Identify which cell holds the provided text, then report its (x, y) central coordinate. 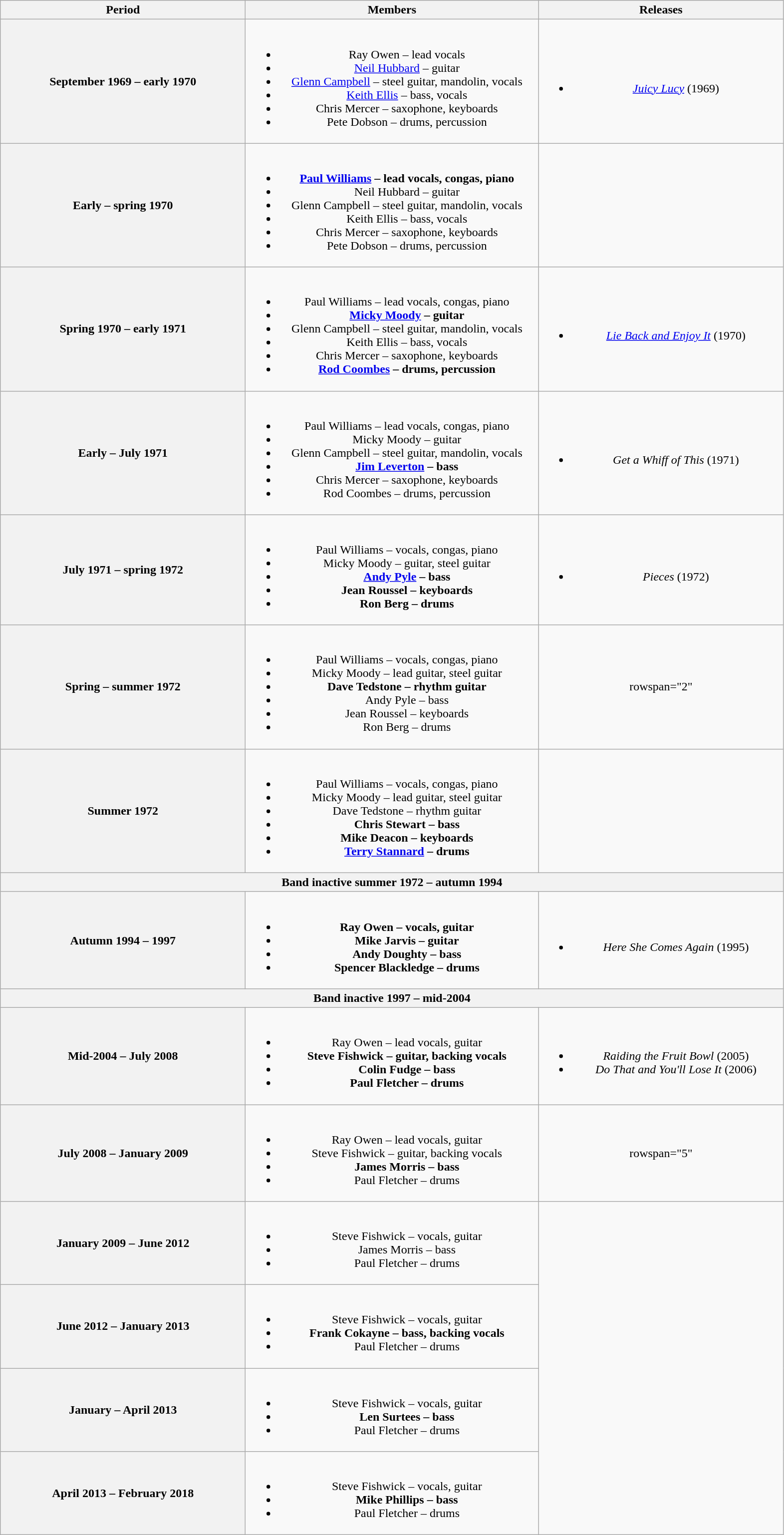
Ray Owen – lead vocals, guitarSteve Fishwick – guitar, backing vocalsJames Morris – bassPaul Fletcher – drums (392, 1153)
Early – July 1971 (123, 453)
Period (123, 10)
June 2012 – January 2013 (123, 1327)
rowspan="2" (661, 687)
July 1971 – spring 1972 (123, 570)
Mid-2004 – July 2008 (123, 1056)
Ray Owen – lead vocals, guitarSteve Fishwick – guitar, backing vocalsColin Fudge – bassPaul Fletcher – drums (392, 1056)
Paul Williams – vocals, congas, pianoMicky Moody – guitar, steel guitarAndy Pyle – bassJean Roussel – keyboardsRon Berg – drums (392, 570)
Early – spring 1970 (123, 205)
Ray Owen – vocals, guitarMike Jarvis – guitarAndy Doughty – bassSpencer Blackledge – drums (392, 940)
Band inactive summer 1972 – autumn 1994 (392, 882)
January 2009 – June 2012 (123, 1243)
Here She Comes Again (1995) (661, 940)
Steve Fishwick – vocals, guitarLen Surtees – bassPaul Fletcher – drums (392, 1410)
Autumn 1994 – 1997 (123, 940)
Members (392, 10)
Juicy Lucy (1969) (661, 81)
Spring – summer 1972 (123, 687)
July 2008 – January 2009 (123, 1153)
April 2013 – February 2018 (123, 1494)
September 1969 – early 1970 (123, 81)
Releases (661, 10)
Summer 1972 (123, 811)
Spring 1970 – early 1971 (123, 329)
Band inactive 1997 – mid-2004 (392, 998)
Steve Fishwick – vocals, guitarMike Phillips – bassPaul Fletcher – drums (392, 1494)
Steve Fishwick – vocals, guitarFrank Cokayne – bass, backing vocalsPaul Fletcher – drums (392, 1327)
Get a Whiff of This (1971) (661, 453)
Raiding the Fruit Bowl (2005)Do That and You'll Lose It (2006) (661, 1056)
Steve Fishwick – vocals, guitarJames Morris – bassPaul Fletcher – drums (392, 1243)
rowspan="5" (661, 1153)
Lie Back and Enjoy It (1970) (661, 329)
January – April 2013 (123, 1410)
Pieces (1972) (661, 570)
